Locate the cell with the specified text and output its [X, Y] center coordinate. 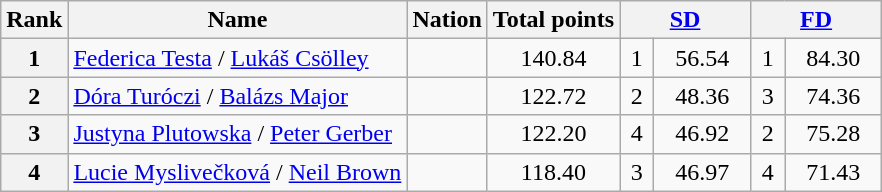
Dóra Turóczi / Balázs Major [238, 96]
122.20 [553, 134]
SD [686, 20]
74.36 [834, 96]
46.92 [702, 134]
Nation [447, 20]
46.97 [702, 172]
Lucie Myslivečková / Neil Brown [238, 172]
75.28 [834, 134]
Justyna Plutowska / Peter Gerber [238, 134]
Name [238, 20]
FD [816, 20]
48.36 [702, 96]
140.84 [553, 58]
118.40 [553, 172]
56.54 [702, 58]
122.72 [553, 96]
84.30 [834, 58]
Rank [34, 20]
71.43 [834, 172]
Total points [553, 20]
Federica Testa / Lukáš Csölley [238, 58]
